Locate the cell with the specified text and output its [x, y] center coordinate. 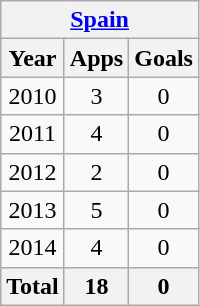
Total [33, 286]
3 [96, 96]
2014 [33, 248]
2 [96, 172]
18 [96, 286]
Apps [96, 58]
Year [33, 58]
5 [96, 210]
2012 [33, 172]
2011 [33, 134]
Spain [100, 20]
2010 [33, 96]
Goals [164, 58]
2013 [33, 210]
